Output the (X, Y) coordinate of the center of the cell containing the given text.  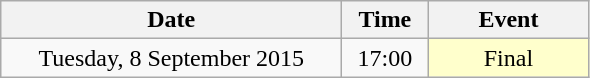
Final (508, 58)
Time (385, 20)
Date (172, 20)
Tuesday, 8 September 2015 (172, 58)
17:00 (385, 58)
Event (508, 20)
